Capture the cell that displays the provided text and extract its (x, y) central coordinate. 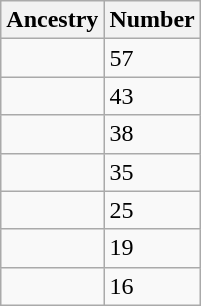
Number (152, 20)
Ancestry (52, 20)
38 (152, 134)
19 (152, 248)
35 (152, 172)
25 (152, 210)
16 (152, 286)
43 (152, 96)
57 (152, 58)
